From the cell containing the given text, extract its center point as (x, y) coordinate. 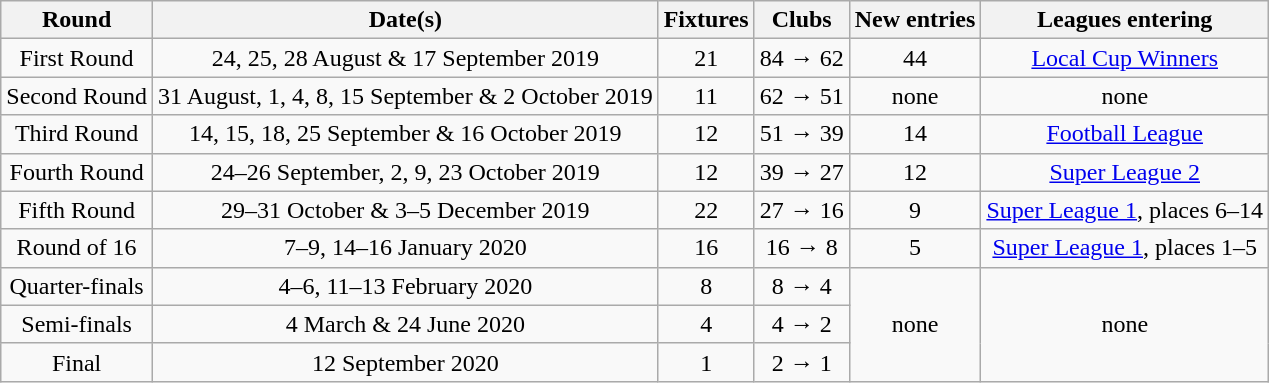
Second Round (77, 96)
Quarter-finals (77, 286)
Final (77, 362)
11 (706, 96)
14 (915, 134)
Round (77, 20)
62 → 51 (802, 96)
24–26 September, 2, 9, 23 October 2019 (405, 172)
Football League (1125, 134)
Local Cup Winners (1125, 58)
29–31 October & 3–5 December 2019 (405, 210)
First Round (77, 58)
Third Round (77, 134)
Super League 1, places 6–14 (1125, 210)
New entries (915, 20)
21 (706, 58)
24, 25, 28 August & 17 September 2019 (405, 58)
84 → 62 (802, 58)
Round of 16 (77, 248)
22 (706, 210)
4–6, 11–13 February 2020 (405, 286)
Clubs (802, 20)
31 August, 1, 4, 8, 15 September & 2 October 2019 (405, 96)
Semi-finals (77, 324)
8 (706, 286)
1 (706, 362)
16 → 8 (802, 248)
16 (706, 248)
27 → 16 (802, 210)
12 September 2020 (405, 362)
14, 15, 18, 25 September & 16 October 2019 (405, 134)
51 → 39 (802, 134)
39 → 27 (802, 172)
Date(s) (405, 20)
44 (915, 58)
4 March & 24 June 2020 (405, 324)
4 → 2 (802, 324)
Fifth Round (77, 210)
5 (915, 248)
Super League 2 (1125, 172)
4 (706, 324)
8 → 4 (802, 286)
7–9, 14–16 January 2020 (405, 248)
Super League 1, places 1–5 (1125, 248)
Fourth Round (77, 172)
2 → 1 (802, 362)
9 (915, 210)
Fixtures (706, 20)
Leagues entering (1125, 20)
